From the cell containing the given text, extract its center point as (X, Y) coordinate. 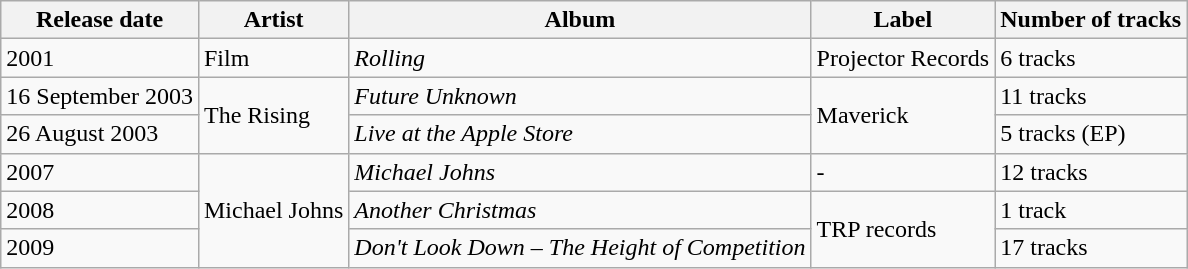
5 tracks (EP) (1091, 134)
Film (273, 58)
16 September 2003 (100, 96)
26 August 2003 (100, 134)
TRP records (903, 229)
- (903, 172)
Projector Records (903, 58)
Album (580, 20)
2007 (100, 172)
Label (903, 20)
2001 (100, 58)
Rolling (580, 58)
The Rising (273, 115)
17 tracks (1091, 248)
Artist (273, 20)
Future Unknown (580, 96)
Release date (100, 20)
2008 (100, 210)
Number of tracks (1091, 20)
Another Christmas (580, 210)
Maverick (903, 115)
6 tracks (1091, 58)
11 tracks (1091, 96)
2009 (100, 248)
1 track (1091, 210)
Live at the Apple Store (580, 134)
Don't Look Down – The Height of Competition (580, 248)
12 tracks (1091, 172)
